Return the [X, Y] coordinate for the center point of the cell that contains the specified text.  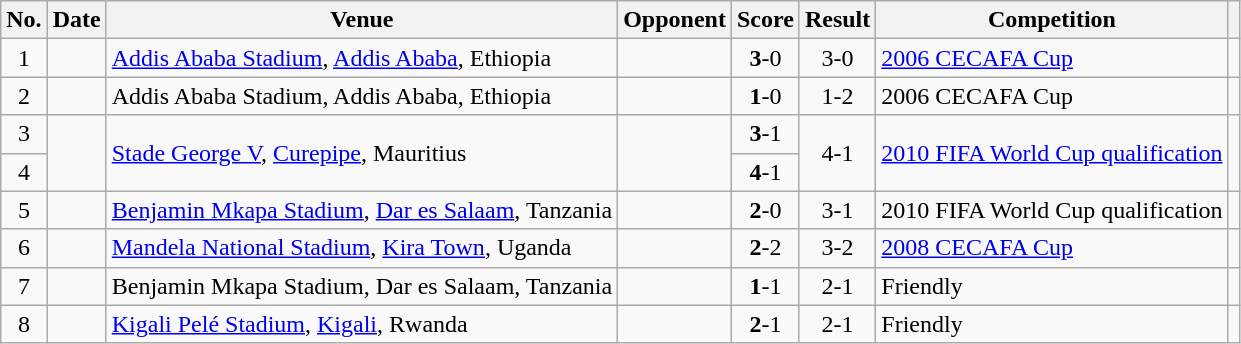
Venue [362, 20]
1-0 [765, 96]
Stade George V, Curepipe, Mauritius [362, 153]
4 [24, 172]
3 [24, 134]
5 [24, 210]
Result [837, 20]
2-0 [765, 210]
2 [24, 96]
No. [24, 20]
1 [24, 58]
2008 CECAFA Cup [1052, 248]
Mandela National Stadium, Kira Town, Uganda [362, 248]
6 [24, 248]
Score [765, 20]
8 [24, 324]
1-2 [837, 96]
Date [76, 20]
2-2 [765, 248]
1-1 [765, 286]
3-2 [837, 248]
7 [24, 286]
Competition [1052, 20]
Opponent [675, 20]
Kigali Pelé Stadium, Kigali, Rwanda [362, 324]
